For the text-containing cell, return its midpoint in [X, Y] coordinate format. 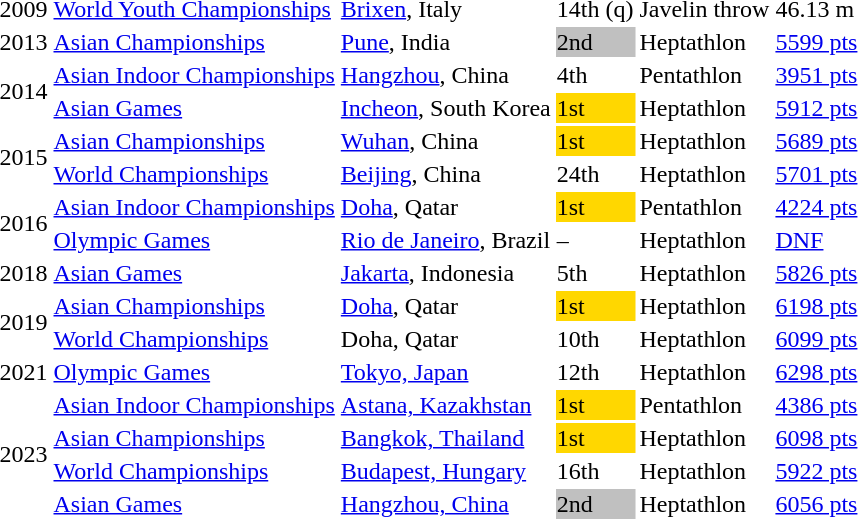
24th [595, 174]
Incheon, South Korea [446, 108]
Wuhan, China [446, 141]
Tokyo, Japan [446, 372]
Beijing, China [446, 174]
Pune, India [446, 42]
16th [595, 471]
Jakarta, Indonesia [446, 273]
Bangkok, Thailand [446, 438]
5th [595, 273]
4th [595, 75]
Rio de Janeiro, Brazil [446, 240]
– [595, 240]
Budapest, Hungary [446, 471]
Astana, Kazakhstan [446, 405]
10th [595, 339]
12th [595, 372]
